Provide the [x, y] coordinate of the cell's center where the given text is located.  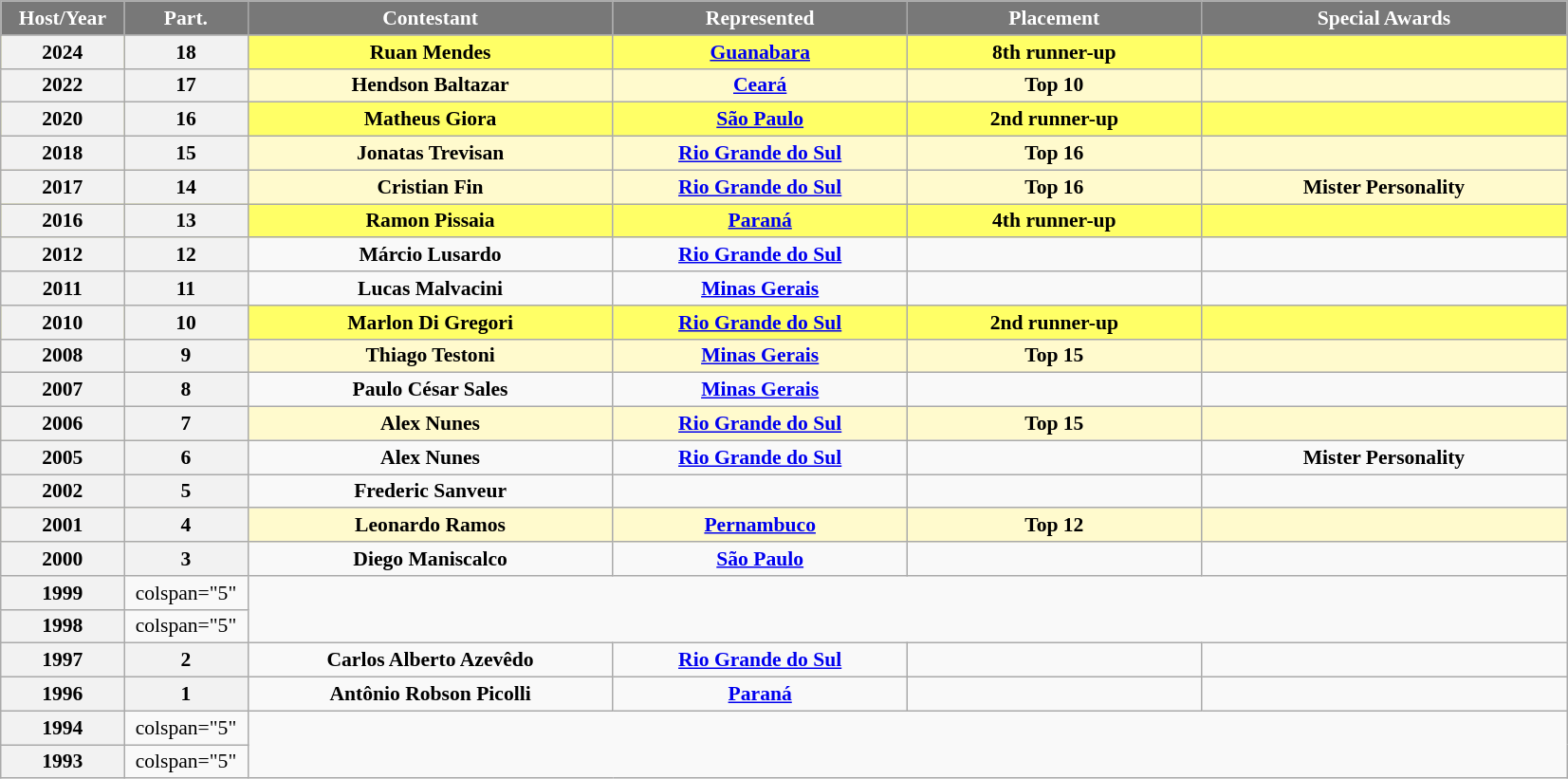
18 [186, 52]
2017 [63, 187]
16 [186, 120]
5 [186, 492]
Part. [186, 18]
1997 [63, 660]
2018 [63, 154]
1998 [63, 626]
13 [186, 221]
Marlon Di Gregori [431, 323]
Thiago Testoni [431, 356]
Diego Maniscalco [431, 559]
2024 [63, 52]
Hendson Baltazar [431, 85]
Lucas Malvacini [431, 288]
2001 [63, 526]
4 [186, 526]
2002 [63, 492]
2010 [63, 323]
4th runner-up [1054, 221]
1996 [63, 695]
Contestant [431, 18]
Ramon Pissaia [431, 221]
2022 [63, 85]
Special Awards [1383, 18]
2020 [63, 120]
Ceará [760, 85]
14 [186, 187]
12 [186, 255]
Matheus Giora [431, 120]
Carlos Alberto Azevêdo [431, 660]
2000 [63, 559]
8 [186, 390]
Paulo César Sales [431, 390]
2005 [63, 457]
1994 [63, 728]
Pernambuco [760, 526]
2011 [63, 288]
Ruan Mendes [431, 52]
Cristian Fin [431, 187]
7 [186, 424]
Antônio Robson Picolli [431, 695]
Represented [760, 18]
2006 [63, 424]
11 [186, 288]
15 [186, 154]
9 [186, 356]
Host/Year [63, 18]
Placement [1054, 18]
1993 [63, 762]
10 [186, 323]
8th runner-up [1054, 52]
Guanabara [760, 52]
1 [186, 695]
2 [186, 660]
2016 [63, 221]
Márcio Lusardo [431, 255]
3 [186, 559]
Leonardo Ramos [431, 526]
2007 [63, 390]
2012 [63, 255]
2008 [63, 356]
1999 [63, 593]
17 [186, 85]
Top 10 [1054, 85]
6 [186, 457]
Top 12 [1054, 526]
Frederic Sanveur [431, 492]
Jonatas Trevisan [431, 154]
